Return [X, Y] of the center of cell containing provided text 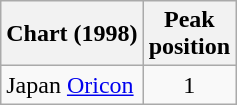
Peakposition [189, 34]
1 [189, 85]
Chart (1998) [72, 34]
Japan Oricon [72, 85]
